Pinpoint the cell where the given text exists, returning its [x, y] midpoint coordinate. 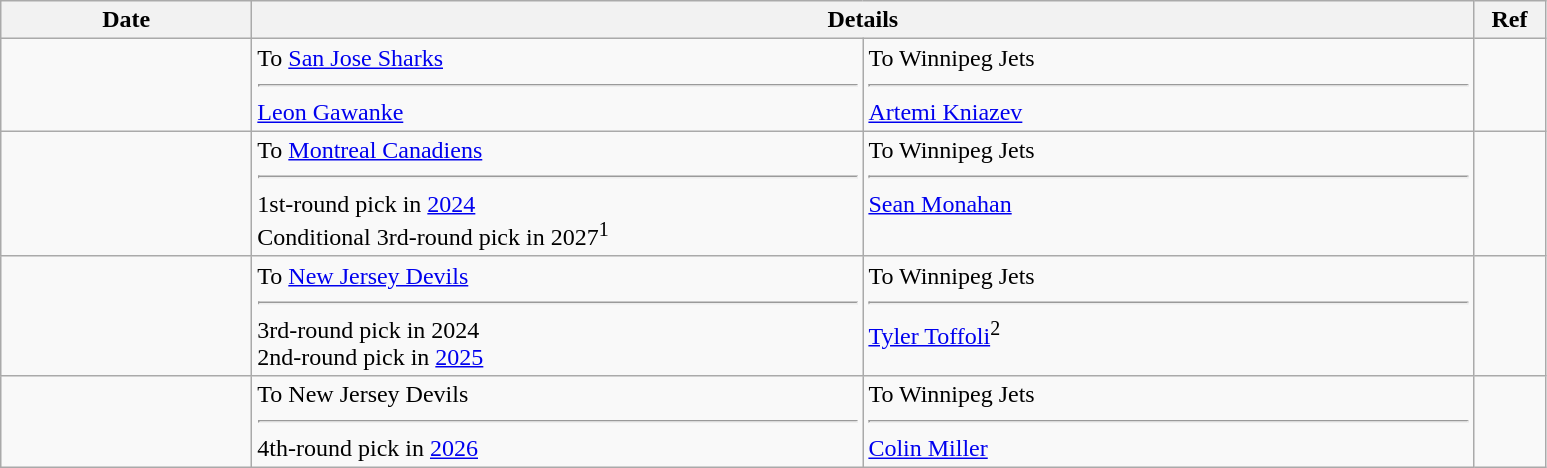
To New Jersey Devils4th-round pick in 2026 [558, 421]
Details [863, 20]
Date [126, 20]
To Montreal Canadiens1st-round pick in 2024Conditional 3rd-round pick in 20271 [558, 194]
To Winnipeg JetsTyler Toffoli2 [1168, 316]
To Winnipeg JetsColin Miller [1168, 421]
To New Jersey Devils3rd-round pick in 20242nd-round pick in 2025 [558, 316]
To San Jose SharksLeon Gawanke [558, 85]
To Winnipeg JetsSean Monahan [1168, 194]
Ref [1510, 20]
To Winnipeg JetsArtemi Kniazev [1168, 85]
